Detect which cell encompasses the target text, then output its [x, y] center coordinate. 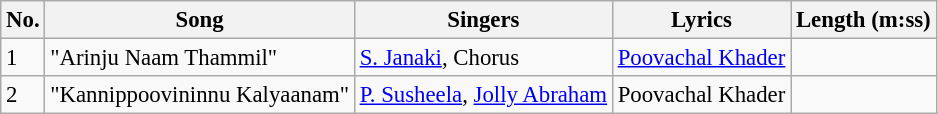
"Arinju Naam Thammil" [200, 58]
1 [23, 58]
Song [200, 20]
2 [23, 95]
Singers [483, 20]
S. Janaki, Chorus [483, 58]
Length (m:ss) [864, 20]
P. Susheela, Jolly Abraham [483, 95]
"Kannippoovininnu Kalyaanam" [200, 95]
Lyrics [701, 20]
No. [23, 20]
